Extract the (x, y) coordinate from the center of the cell holding the provided text.  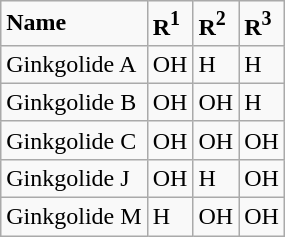
Ginkgolide C (74, 140)
R3 (262, 24)
Ginkgolide J (74, 178)
Name (74, 24)
Ginkgolide A (74, 64)
R1 (170, 24)
R2 (216, 24)
Ginkgolide M (74, 217)
Ginkgolide B (74, 102)
